Return (x, y) of the center of cell containing provided text 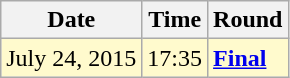
Round (248, 20)
Date (72, 20)
Final (248, 58)
July 24, 2015 (72, 58)
17:35 (175, 58)
Time (175, 20)
